Scan for the cell matching the given text and deliver its (x, y) coordinate at center. 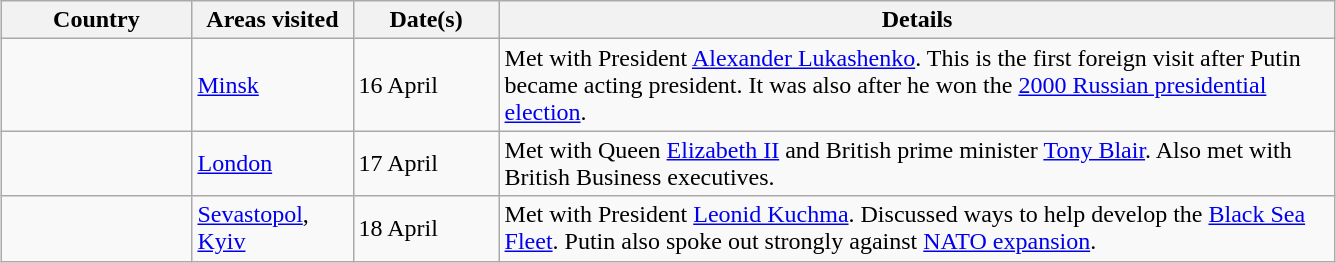
London (272, 164)
16 April (426, 85)
18 April (426, 228)
Details (917, 20)
Sevastopol, Kyiv (272, 228)
Met with Queen Elizabeth II and British prime minister Tony Blair. Also met with British Business executives. (917, 164)
Met with President Leonid Kuchma. Discussed ways to help develop the Black Sea Fleet. Putin also spoke out strongly against NATO expansion. (917, 228)
Date(s) (426, 20)
17 April (426, 164)
Minsk (272, 85)
Areas visited (272, 20)
Country (96, 20)
